Output the (x, y) coordinate of the center of the cell containing the given text.  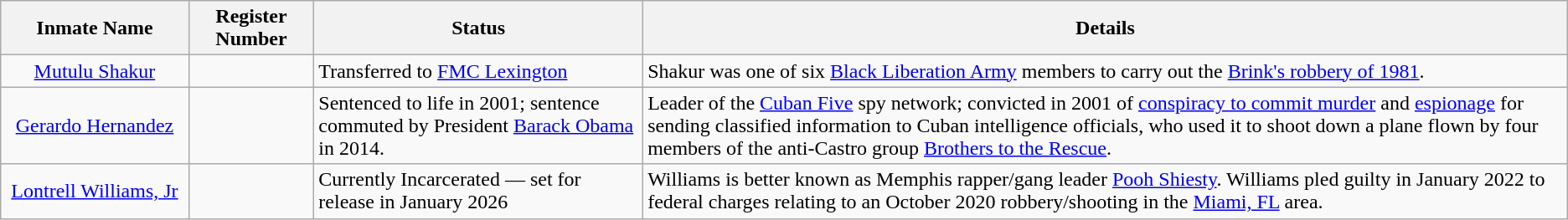
Gerardo Hernandez (95, 125)
Status (479, 28)
Shakur was one of six Black Liberation Army members to carry out the Brink's robbery of 1981. (1106, 71)
Details (1106, 28)
Mutulu Shakur (95, 71)
Register Number (251, 28)
Lontrell Williams, Jr (95, 191)
Transferred to FMC Lexington (479, 71)
Inmate Name (95, 28)
Sentenced to life in 2001; sentence commuted by President Barack Obama in 2014. (479, 125)
Currently Incarcerated — set for release in January 2026 (479, 191)
